Identify which cell holds the provided text, then report its [x, y] central coordinate. 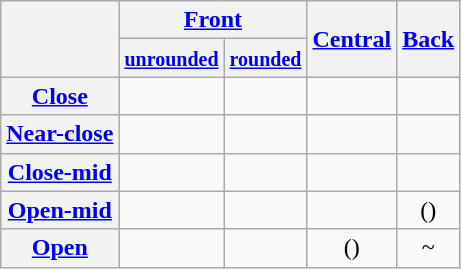
Open [60, 248]
Close [60, 96]
Near-close [60, 134]
Central [352, 39]
unrounded [172, 58]
Front [213, 20]
Open-mid [60, 210]
rounded [266, 58]
Close-mid [60, 172]
~ [428, 248]
Back [428, 39]
